Capture the cell that displays the provided text and extract its (X, Y) central coordinate. 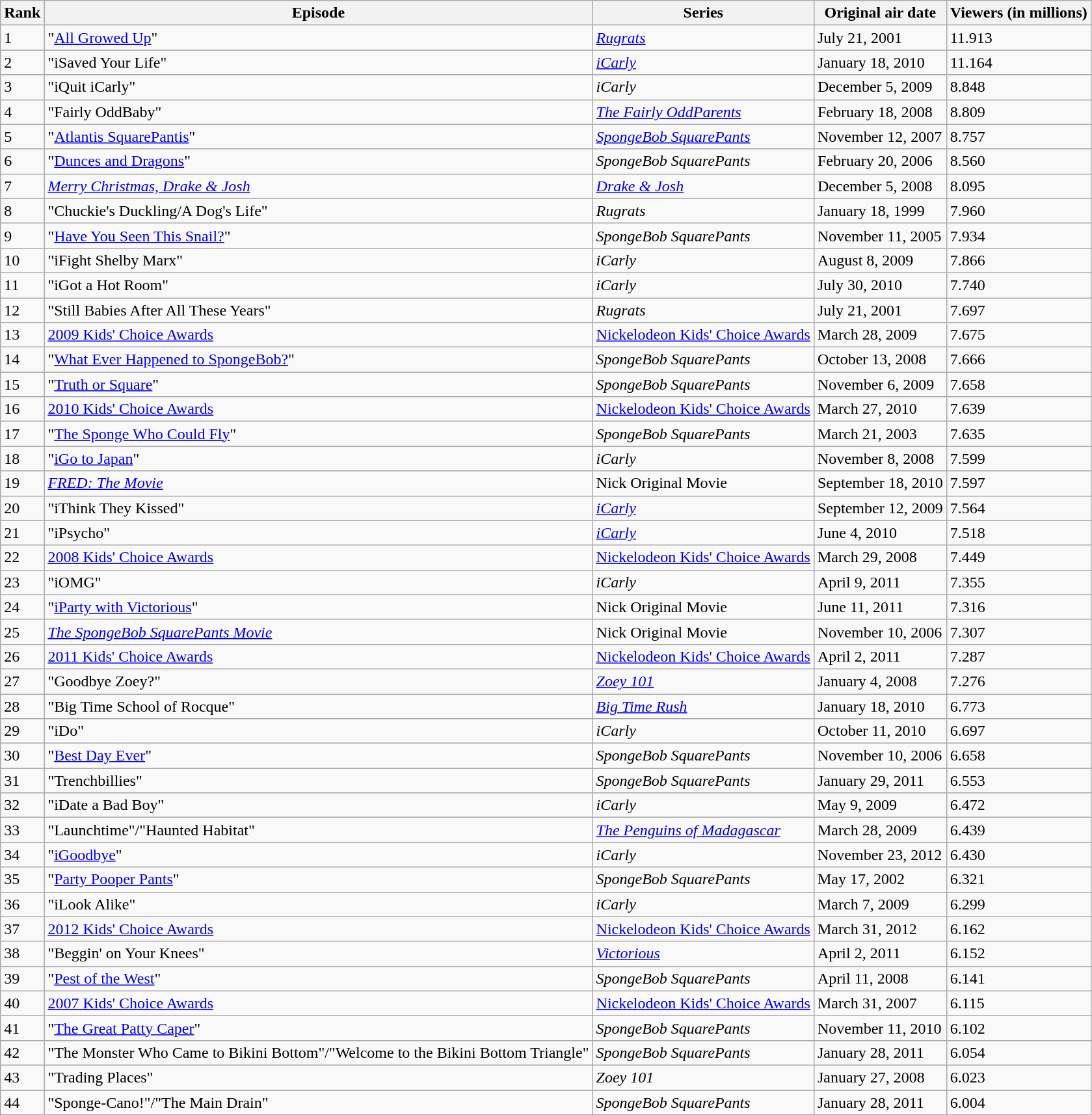
7.658 (1019, 384)
Big Time Rush (703, 706)
37 (22, 929)
35 (22, 880)
Merry Christmas, Drake & Josh (319, 186)
13 (22, 335)
January 27, 2008 (880, 1077)
"Party Pooper Pants" (319, 880)
25 (22, 632)
2007 Kids' Choice Awards (319, 1003)
June 11, 2011 (880, 607)
15 (22, 384)
17 (22, 434)
21 (22, 533)
"Best Day Ever" (319, 756)
8.809 (1019, 112)
"All Growed Up" (319, 38)
8.095 (1019, 186)
September 18, 2010 (880, 483)
The Fairly OddParents (703, 112)
December 5, 2009 (880, 87)
November 12, 2007 (880, 137)
Viewers (in millions) (1019, 13)
12 (22, 310)
7.316 (1019, 607)
7.287 (1019, 656)
43 (22, 1077)
"The Sponge Who Could Fly" (319, 434)
11.164 (1019, 62)
30 (22, 756)
36 (22, 904)
November 11, 2005 (880, 235)
May 17, 2002 (880, 880)
November 11, 2010 (880, 1028)
32 (22, 805)
August 8, 2009 (880, 260)
November 6, 2009 (880, 384)
"iDo" (319, 731)
6.321 (1019, 880)
March 29, 2008 (880, 557)
10 (22, 260)
44 (22, 1103)
Series (703, 13)
"iQuit iCarly" (319, 87)
The Penguins of Madagascar (703, 830)
6.553 (1019, 781)
1 (22, 38)
"iDate a Bad Boy" (319, 805)
2012 Kids' Choice Awards (319, 929)
March 7, 2009 (880, 904)
FRED: The Movie (319, 483)
"Goodbye Zoey?" (319, 681)
7.518 (1019, 533)
January 18, 1999 (880, 211)
7.639 (1019, 409)
February 18, 2008 (880, 112)
January 4, 2008 (880, 681)
February 20, 2006 (880, 161)
41 (22, 1028)
8 (22, 211)
7.675 (1019, 335)
Rank (22, 13)
"Still Babies After All These Years" (319, 310)
7.449 (1019, 557)
"Atlantis SquarePantis" (319, 137)
7.564 (1019, 508)
January 29, 2011 (880, 781)
6.141 (1019, 978)
6.023 (1019, 1077)
"iGoodbye" (319, 855)
6.430 (1019, 855)
8.757 (1019, 137)
7.866 (1019, 260)
7.697 (1019, 310)
7.355 (1019, 582)
20 (22, 508)
26 (22, 656)
9 (22, 235)
34 (22, 855)
6.054 (1019, 1053)
6 (22, 161)
7.599 (1019, 459)
40 (22, 1003)
6.004 (1019, 1103)
7 (22, 186)
22 (22, 557)
24 (22, 607)
7.960 (1019, 211)
8.848 (1019, 87)
The SpongeBob SquarePants Movie (319, 632)
"Big Time School of Rocque" (319, 706)
"iPsycho" (319, 533)
16 (22, 409)
2010 Kids' Choice Awards (319, 409)
November 8, 2008 (880, 459)
5 (22, 137)
33 (22, 830)
7.666 (1019, 360)
6.773 (1019, 706)
Original air date (880, 13)
"The Great Patty Caper" (319, 1028)
19 (22, 483)
"Sponge-Cano!"/"The Main Drain" (319, 1103)
"iParty with Victorious" (319, 607)
2008 Kids' Choice Awards (319, 557)
"Chuckie's Duckling/A Dog's Life" (319, 211)
6.299 (1019, 904)
28 (22, 706)
2009 Kids' Choice Awards (319, 335)
"iThink They Kissed" (319, 508)
7.276 (1019, 681)
29 (22, 731)
4 (22, 112)
6.152 (1019, 954)
November 23, 2012 (880, 855)
June 4, 2010 (880, 533)
7.307 (1019, 632)
2 (22, 62)
7.934 (1019, 235)
"Have You Seen This Snail?" (319, 235)
Episode (319, 13)
"iSaved Your Life" (319, 62)
6.115 (1019, 1003)
"Trenchbillies" (319, 781)
March 31, 2007 (880, 1003)
6.658 (1019, 756)
6.102 (1019, 1028)
27 (22, 681)
38 (22, 954)
42 (22, 1053)
March 27, 2010 (880, 409)
October 11, 2010 (880, 731)
Victorious (703, 954)
Drake & Josh (703, 186)
7.740 (1019, 285)
July 30, 2010 (880, 285)
"iGo to Japan" (319, 459)
7.597 (1019, 483)
6.162 (1019, 929)
14 (22, 360)
"Trading Places" (319, 1077)
April 9, 2011 (880, 582)
3 (22, 87)
11 (22, 285)
September 12, 2009 (880, 508)
"iLook Alike" (319, 904)
6.439 (1019, 830)
"iGot a Hot Room" (319, 285)
39 (22, 978)
"The Monster Who Came to Bikini Bottom"/"Welcome to the Bikini Bottom Triangle" (319, 1053)
"iOMG" (319, 582)
"Launchtime"/"Haunted Habitat" (319, 830)
"What Ever Happened to SpongeBob?" (319, 360)
"Beggin' on Your Knees" (319, 954)
18 (22, 459)
31 (22, 781)
April 11, 2008 (880, 978)
March 21, 2003 (880, 434)
6.472 (1019, 805)
8.560 (1019, 161)
"iFight Shelby Marx" (319, 260)
May 9, 2009 (880, 805)
"Truth or Square" (319, 384)
"Dunces and Dragons" (319, 161)
6.697 (1019, 731)
11.913 (1019, 38)
"Fairly OddBaby" (319, 112)
23 (22, 582)
October 13, 2008 (880, 360)
December 5, 2008 (880, 186)
"Pest of the West" (319, 978)
2011 Kids' Choice Awards (319, 656)
March 31, 2012 (880, 929)
7.635 (1019, 434)
